Output the (X, Y) coordinate of the center of the cell containing the given text.  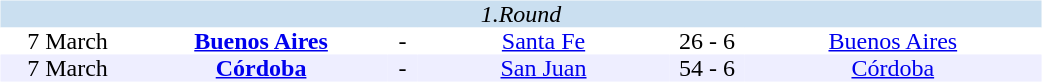
San Juan (543, 68)
54 - 6 (707, 68)
1.Round (520, 14)
26 - 6 (707, 42)
Santa Fe (543, 42)
